Scan for the cell matching the given text and deliver its [X, Y] coordinate at center. 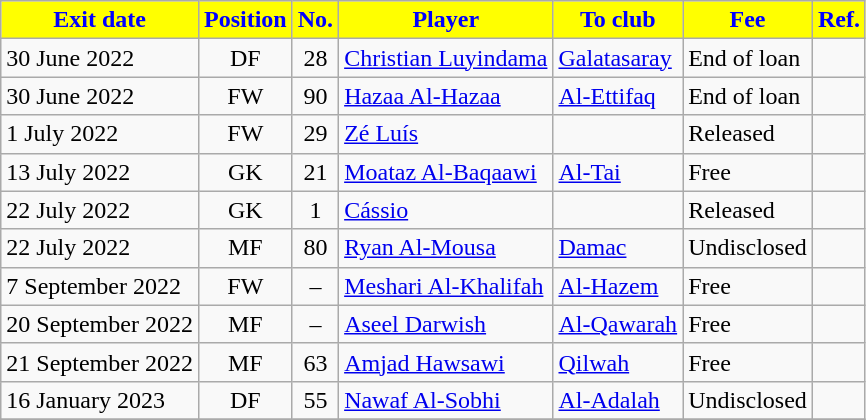
Meshari Al-Khalifah [446, 286]
Ref. [838, 20]
63 [315, 362]
Cássio [446, 210]
21 September 2022 [100, 362]
Al-Tai [618, 172]
Player [446, 20]
55 [315, 400]
21 [315, 172]
90 [315, 96]
7 September 2022 [100, 286]
Ryan Al-Mousa [446, 248]
Moataz Al-Baqaawi [446, 172]
20 September 2022 [100, 324]
Hazaa Al-Hazaa [446, 96]
28 [315, 58]
Galatasaray [618, 58]
To club [618, 20]
Christian Luyindama [446, 58]
Al-Adalah [618, 400]
Aseel Darwish [446, 324]
13 July 2022 [100, 172]
Qilwah [618, 362]
No. [315, 20]
Zé Luís [446, 134]
Nawaf Al-Sobhi [446, 400]
Al-Hazem [618, 286]
1 [315, 210]
16 January 2023 [100, 400]
Amjad Hawsawi [446, 362]
Fee [748, 20]
Damac [618, 248]
Al-Ettifaq [618, 96]
Exit date [100, 20]
1 July 2022 [100, 134]
29 [315, 134]
Al-Qawarah [618, 324]
Position [245, 20]
80 [315, 248]
